Scan for the cell matching the given text and deliver its [x, y] coordinate at center. 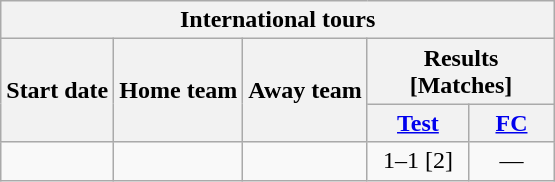
Results [Matches] [460, 72]
International tours [278, 20]
FC [511, 123]
Test [418, 123]
— [511, 161]
Home team [178, 90]
Away team [306, 90]
Start date [58, 90]
1–1 [2] [418, 161]
